Provide the [x, y] coordinate of the cell's center where the given text is located.  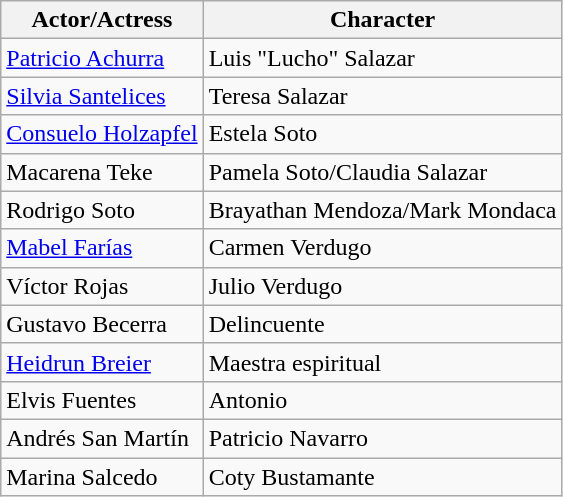
Gustavo Becerra [102, 324]
Macarena Teke [102, 172]
Character [382, 20]
Rodrigo Soto [102, 210]
Marina Salcedo [102, 477]
Consuelo Holzapfel [102, 134]
Antonio [382, 400]
Patricio Achurra [102, 58]
Brayathan Mendoza/Mark Mondaca [382, 210]
Víctor Rojas [102, 286]
Estela Soto [382, 134]
Heidrun Breier [102, 362]
Carmen Verdugo [382, 248]
Mabel Farías [102, 248]
Actor/Actress [102, 20]
Andrés San Martín [102, 438]
Julio Verdugo [382, 286]
Delincuente [382, 324]
Luis "Lucho" Salazar [382, 58]
Maestra espiritual [382, 362]
Coty Bustamante [382, 477]
Silvia Santelices [102, 96]
Pamela Soto/Claudia Salazar [382, 172]
Patricio Navarro [382, 438]
Teresa Salazar [382, 96]
Elvis Fuentes [102, 400]
